Detect which cell encompasses the target text, then output its (x, y) center coordinate. 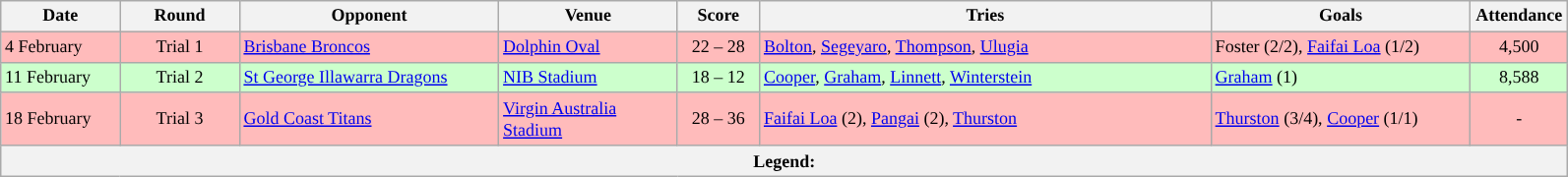
Attendance (1520, 16)
Score (719, 16)
22 – 28 (719, 47)
Thurston (3/4), Cooper (1/1) (1341, 119)
4 February (61, 47)
St George Illawarra Dragons (369, 77)
Graham (1) (1341, 77)
Virgin Australia Stadium (589, 119)
Trial 3 (179, 119)
Brisbane Broncos (369, 47)
NIB Stadium (589, 77)
28 – 36 (719, 119)
Goals (1341, 16)
11 February (61, 77)
18 February (61, 119)
Trial 2 (179, 77)
Faifai Loa (2), Pangai (2), Thurston (986, 119)
Trial 1 (179, 47)
Venue (589, 16)
Bolton, Segeyaro, Thompson, Ulugia (986, 47)
Date (61, 16)
Legend: (784, 161)
18 – 12 (719, 77)
Gold Coast Titans (369, 119)
8,588 (1520, 77)
Opponent (369, 16)
Dolphin Oval (589, 47)
4,500 (1520, 47)
- (1520, 119)
Foster (2/2), Faifai Loa (1/2) (1341, 47)
Tries (986, 16)
Cooper, Graham, Linnett, Winterstein (986, 77)
Round (179, 16)
